Pinpoint the cell where the given text exists, returning its (X, Y) midpoint coordinate. 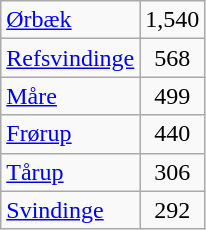
499 (172, 96)
Ørbæk (70, 20)
568 (172, 58)
Svindinge (70, 210)
Refsvindinge (70, 58)
292 (172, 210)
440 (172, 134)
306 (172, 172)
Måre (70, 96)
1,540 (172, 20)
Tårup (70, 172)
Frørup (70, 134)
